Scan for the cell matching the given text and deliver its [X, Y] coordinate at center. 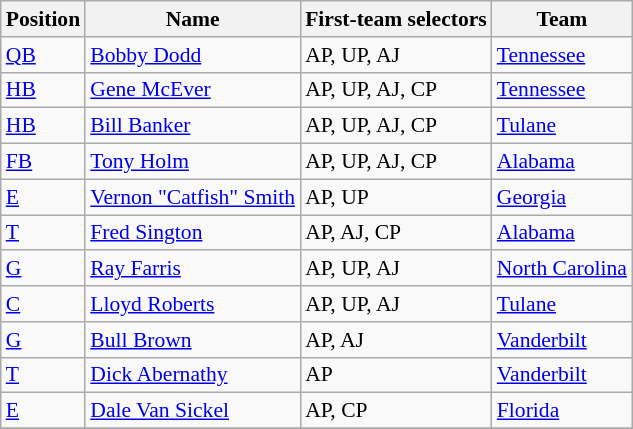
Name [192, 19]
C [43, 304]
Fred Sington [192, 233]
Vernon "Catfish" Smith [192, 197]
Bobby Dodd [192, 55]
QB [43, 55]
Florida [562, 411]
North Carolina [562, 269]
Position [43, 19]
FB [43, 162]
AP, AJ [396, 340]
Lloyd Roberts [192, 304]
First-team selectors [396, 19]
Bull Brown [192, 340]
Tony Holm [192, 162]
Dale Van Sickel [192, 411]
Gene McEver [192, 90]
AP [396, 375]
Dick Abernathy [192, 375]
AP, AJ, CP [396, 233]
AP, CP [396, 411]
AP, UP [396, 197]
Team [562, 19]
Ray Farris [192, 269]
Bill Banker [192, 126]
Georgia [562, 197]
